From the cell containing the given text, extract its center point as (x, y) coordinate. 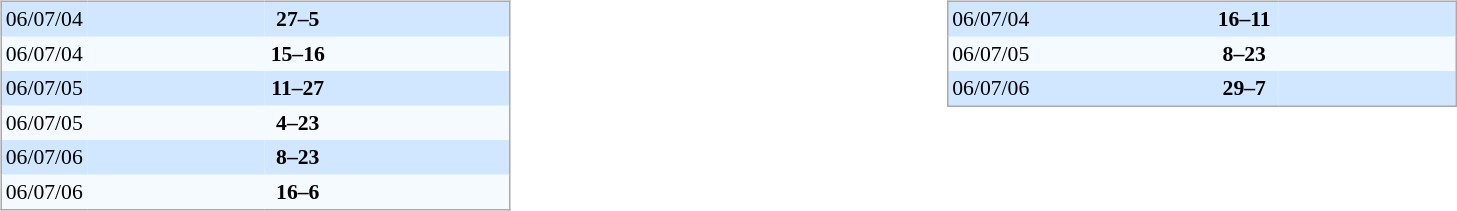
15–16 (298, 53)
4–23 (298, 123)
27–5 (298, 18)
16–6 (298, 192)
11–27 (298, 88)
29–7 (1244, 88)
16–11 (1244, 18)
